Capture the cell that displays the provided text and extract its [x, y] central coordinate. 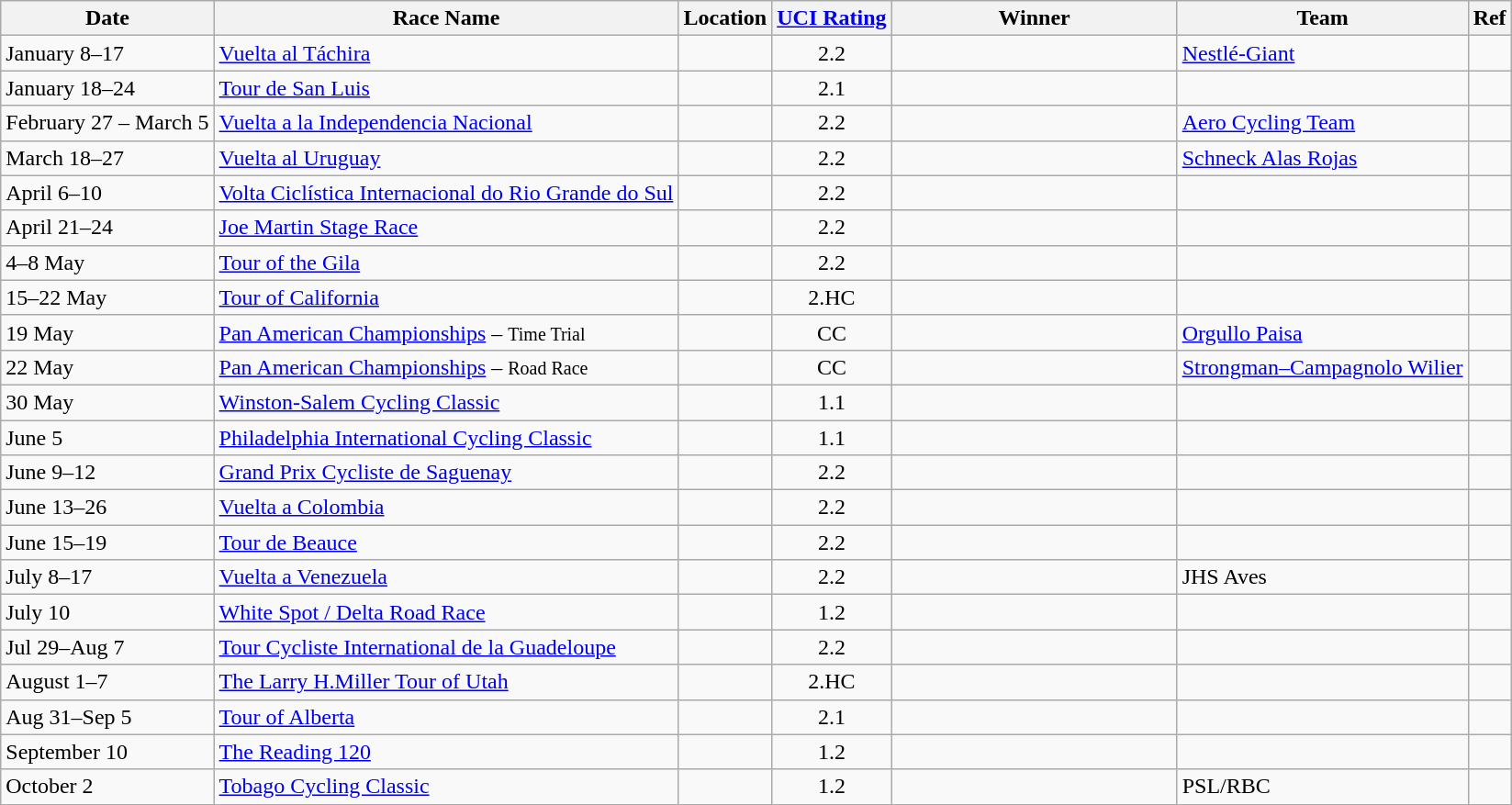
April 6–10 [107, 193]
January 8–17 [107, 53]
15–22 May [107, 297]
Jul 29–Aug 7 [107, 647]
August 1–7 [107, 682]
June 13–26 [107, 508]
June 5 [107, 438]
Tobago Cycling Classic [446, 787]
September 10 [107, 752]
22 May [107, 367]
Tour of California [446, 297]
Vuelta al Uruguay [446, 158]
October 2 [107, 787]
Tour de Beauce [446, 542]
JHS Aves [1322, 577]
February 27 – March 5 [107, 123]
March 18–27 [107, 158]
Orgullo Paisa [1322, 332]
Vuelta a Venezuela [446, 577]
Tour of the Gila [446, 263]
Pan American Championships – Road Race [446, 367]
Vuelta a la Independencia Nacional [446, 123]
White Spot / Delta Road Race [446, 612]
Tour of Alberta [446, 717]
Date [107, 18]
Joe Martin Stage Race [446, 228]
Pan American Championships – Time Trial [446, 332]
PSL/RBC [1322, 787]
30 May [107, 402]
Nestlé-Giant [1322, 53]
Vuelta al Táchira [446, 53]
Vuelta a Colombia [446, 508]
Tour Cycliste International de la Guadeloupe [446, 647]
Schneck Alas Rojas [1322, 158]
Tour de San Luis [446, 88]
UCI Rating [832, 18]
Grand Prix Cycliste de Saguenay [446, 473]
Race Name [446, 18]
Winner [1034, 18]
Ref [1489, 18]
January 18–24 [107, 88]
April 21–24 [107, 228]
Strongman–Campagnolo Wilier [1322, 367]
Team [1322, 18]
19 May [107, 332]
June 9–12 [107, 473]
Volta Ciclística Internacional do Rio Grande do Sul [446, 193]
Location [725, 18]
Aug 31–Sep 5 [107, 717]
4–8 May [107, 263]
July 10 [107, 612]
June 15–19 [107, 542]
The Reading 120 [446, 752]
Aero Cycling Team [1322, 123]
The Larry H.Miller Tour of Utah [446, 682]
Philadelphia International Cycling Classic [446, 438]
July 8–17 [107, 577]
Winston-Salem Cycling Classic [446, 402]
